Return the [x, y] coordinate for the center point of the cell that contains the specified text.  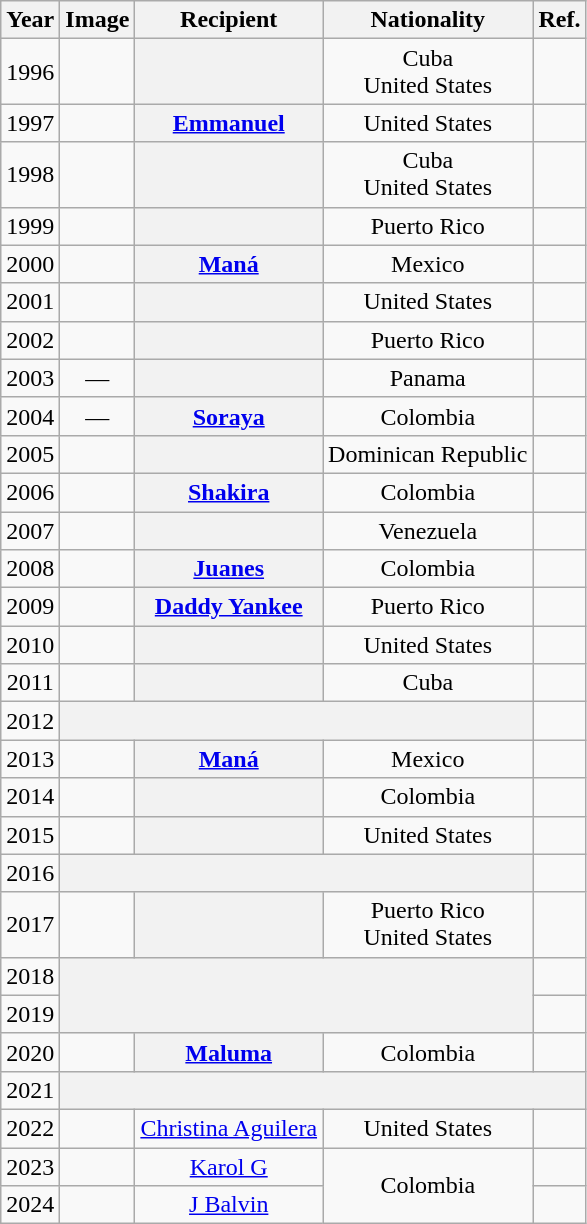
2003 [30, 378]
2000 [30, 264]
Soraya [229, 416]
2002 [30, 340]
2001 [30, 302]
Image [98, 20]
2012 [30, 721]
2013 [30, 759]
1999 [30, 226]
J Balvin [229, 1205]
2004 [30, 416]
2014 [30, 797]
Emmanuel [229, 123]
Juanes [229, 569]
2023 [30, 1167]
Cuba [428, 683]
2024 [30, 1205]
Panama [428, 378]
Dominican Republic [428, 454]
2017 [30, 924]
Christina Aguilera [229, 1128]
2019 [30, 1014]
2008 [30, 569]
1996 [30, 72]
2006 [30, 492]
2005 [30, 454]
2015 [30, 835]
2018 [30, 976]
Karol G [229, 1167]
2011 [30, 683]
1997 [30, 123]
Ref. [560, 20]
2021 [30, 1090]
Shakira [229, 492]
2022 [30, 1128]
2010 [30, 645]
Puerto RicoUnited States [428, 924]
Daddy Yankee [229, 607]
1998 [30, 174]
2007 [30, 531]
2020 [30, 1052]
Recipient [229, 20]
Year [30, 20]
2009 [30, 607]
Venezuela [428, 531]
2016 [30, 873]
Maluma [229, 1052]
Nationality [428, 20]
